Return [X, Y] of the center of cell containing provided text 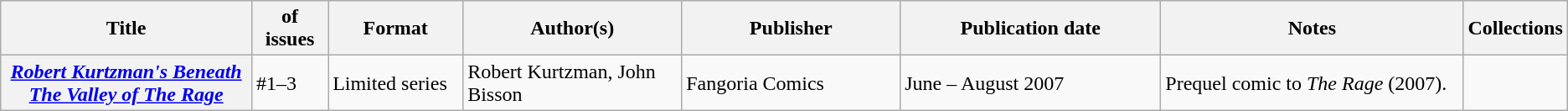
Collections [1515, 29]
Author(s) [573, 29]
#1–3 [290, 82]
of issues [290, 29]
Fangoria Comics [791, 82]
Notes [1312, 29]
Publication date [1030, 29]
Robert Kurtzman's Beneath The Valley of The Rage [126, 82]
Format [395, 29]
Prequel comic to The Rage (2007). [1312, 82]
Robert Kurtzman, John Bisson [573, 82]
June – August 2007 [1030, 82]
Limited series [395, 82]
Title [126, 29]
Publisher [791, 29]
